Output the (x, y) coordinate of the center of the cell containing the given text.  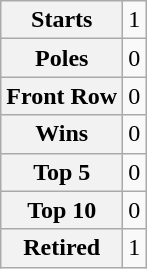
Starts (62, 20)
Top 5 (62, 172)
Wins (62, 134)
Poles (62, 58)
Front Row (62, 96)
Top 10 (62, 210)
Retired (62, 248)
